Extract the (X, Y) coordinate from the center of the cell holding the provided text.  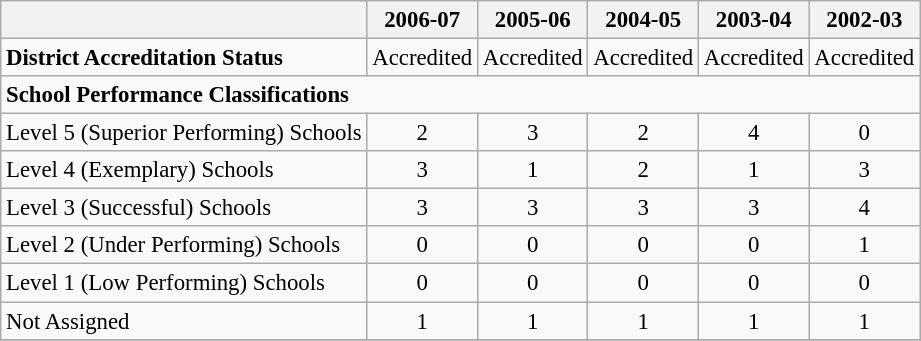
Level 3 (Successful) Schools (184, 208)
Level 2 (Under Performing) Schools (184, 245)
Level 1 (Low Performing) Schools (184, 283)
Level 5 (Superior Performing) Schools (184, 133)
2002-03 (864, 20)
Level 4 (Exemplary) Schools (184, 170)
2006-07 (422, 20)
School Performance Classifications (460, 95)
2005-06 (532, 20)
Not Assigned (184, 321)
District Accreditation Status (184, 58)
2004-05 (644, 20)
2003-04 (754, 20)
